Capture the cell that displays the provided text and extract its [x, y] central coordinate. 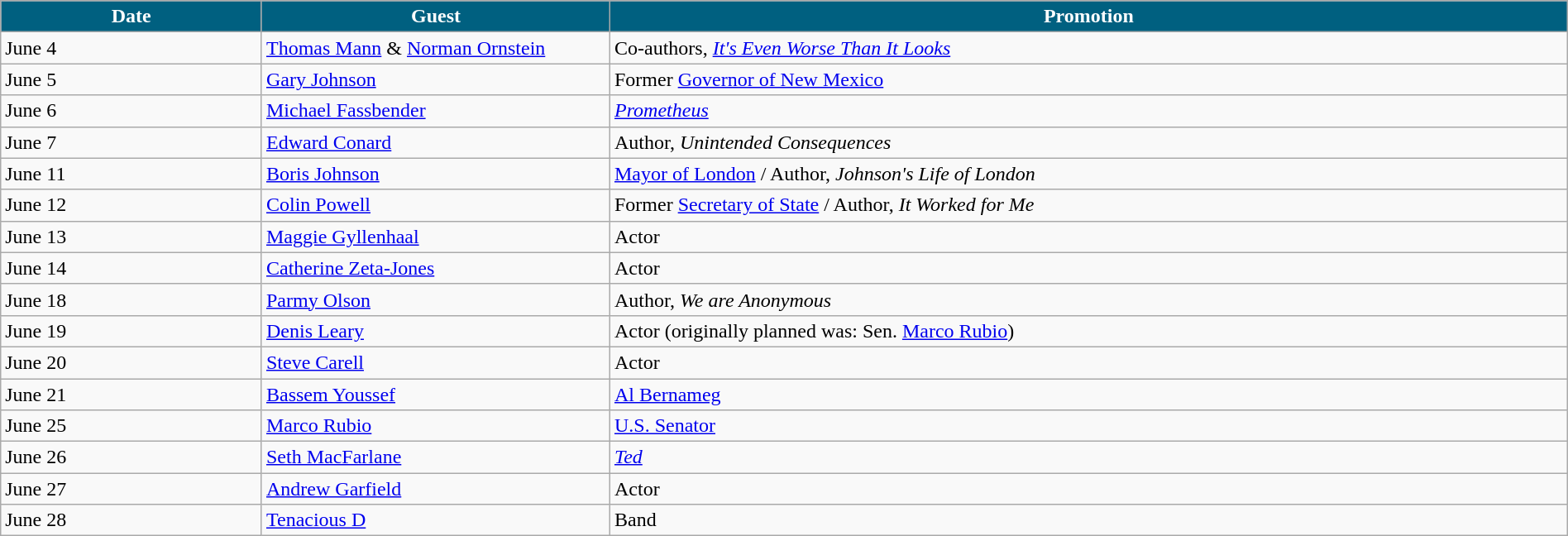
Co-authors, It's Even Worse Than It Looks [1088, 48]
Maggie Gyllenhaal [435, 237]
Boris Johnson [435, 174]
Al Bernameg [1088, 395]
June 26 [131, 457]
June 18 [131, 299]
June 11 [131, 174]
Thomas Mann & Norman Ornstein [435, 48]
Bassem Youssef [435, 395]
June 21 [131, 395]
Band [1088, 520]
Prometheus [1088, 111]
Promotion [1088, 17]
Former Secretary of State / Author, It Worked for Me [1088, 205]
Denis Leary [435, 331]
Parmy Olson [435, 299]
Steve Carell [435, 362]
June 7 [131, 142]
Mayor of London / Author, Johnson's Life of London [1088, 174]
June 12 [131, 205]
June 28 [131, 520]
Date [131, 17]
June 19 [131, 331]
Guest [435, 17]
Ted [1088, 457]
Michael Fassbender [435, 111]
Gary Johnson [435, 79]
Author, Unintended Consequences [1088, 142]
June 4 [131, 48]
Andrew Garfield [435, 489]
Author, We are Anonymous [1088, 299]
Tenacious D [435, 520]
Former Governor of New Mexico [1088, 79]
June 27 [131, 489]
June 20 [131, 362]
June 25 [131, 426]
Edward Conard [435, 142]
June 14 [131, 268]
June 6 [131, 111]
Seth MacFarlane [435, 457]
Actor (originally planned was: Sen. Marco Rubio) [1088, 331]
June 5 [131, 79]
Colin Powell [435, 205]
U.S. Senator [1088, 426]
June 13 [131, 237]
Catherine Zeta-Jones [435, 268]
Marco Rubio [435, 426]
